Return (x, y) of the center of cell containing provided text 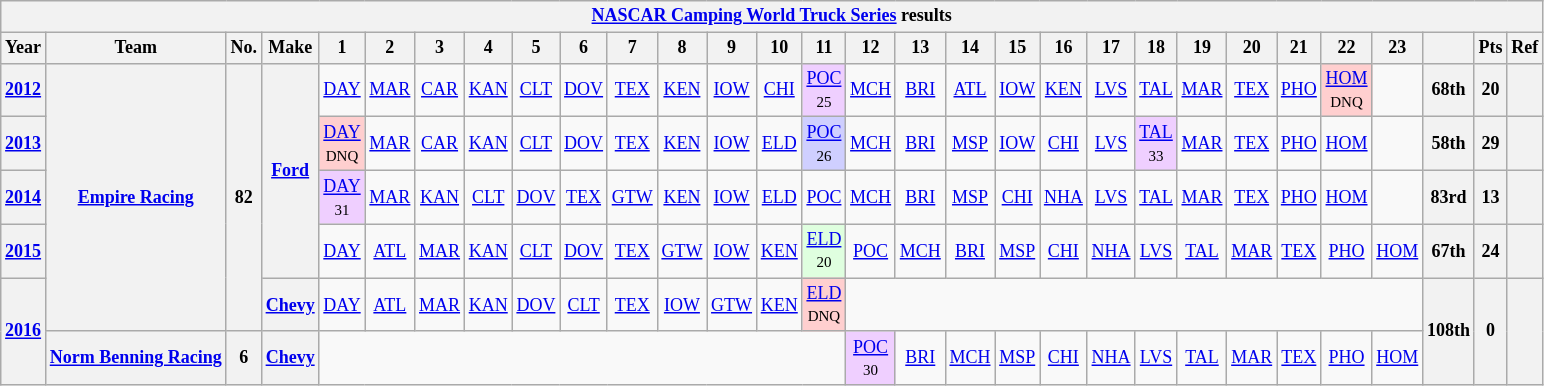
68th (1449, 90)
17 (1111, 48)
0 (1490, 332)
2014 (24, 197)
DAY31 (342, 197)
2012 (24, 90)
8 (682, 48)
7 (632, 48)
2013 (24, 144)
ELD20 (824, 251)
16 (1064, 48)
12 (871, 48)
4 (488, 48)
HOMDNQ (1346, 90)
Ford (290, 170)
22 (1346, 48)
3 (440, 48)
NASCAR Camping World Truck Series results (772, 16)
Pts (1490, 48)
82 (244, 197)
67th (1449, 251)
108th (1449, 332)
15 (1018, 48)
5 (536, 48)
2016 (24, 332)
83rd (1449, 197)
ELDDNQ (824, 305)
9 (732, 48)
Norm Benning Racing (136, 358)
TAL33 (1156, 144)
29 (1490, 144)
Ref (1525, 48)
19 (1202, 48)
11 (824, 48)
24 (1490, 251)
18 (1156, 48)
2015 (24, 251)
POC25 (824, 90)
No. (244, 48)
Team (136, 48)
1 (342, 48)
10 (779, 48)
Year (24, 48)
DAYDNQ (342, 144)
POC26 (824, 144)
21 (1298, 48)
Make (290, 48)
POC30 (871, 358)
2 (390, 48)
14 (970, 48)
Empire Racing (136, 197)
58th (1449, 144)
23 (1398, 48)
